Output the (X, Y) coordinate of the center of the cell containing the given text.  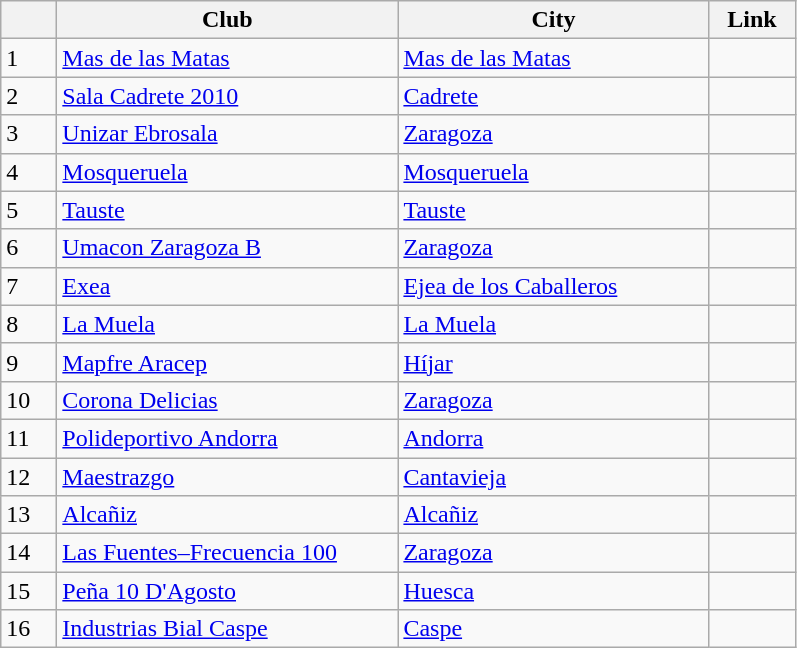
8 (29, 324)
Cantavieja (554, 477)
Andorra (554, 438)
Caspe (554, 629)
14 (29, 553)
Link (752, 20)
Huesca (554, 591)
12 (29, 477)
Club (228, 20)
Las Fuentes–Frecuencia 100 (228, 553)
City (554, 20)
Sala Cadrete 2010 (228, 96)
3 (29, 134)
2 (29, 96)
15 (29, 591)
16 (29, 629)
10 (29, 400)
13 (29, 515)
11 (29, 438)
9 (29, 362)
Corona Delicias (228, 400)
Peña 10 D'Agosto (228, 591)
6 (29, 248)
4 (29, 172)
Cadrete (554, 96)
Ejea de los Caballeros (554, 286)
Industrias Bial Caspe (228, 629)
Unizar Ebrosala (228, 134)
Maestrazgo (228, 477)
Exea (228, 286)
Mapfre Aracep (228, 362)
7 (29, 286)
1 (29, 58)
Umacon Zaragoza B (228, 248)
Híjar (554, 362)
5 (29, 210)
Polideportivo Andorra (228, 438)
